Detect which cell encompasses the target text, then output its (X, Y) center coordinate. 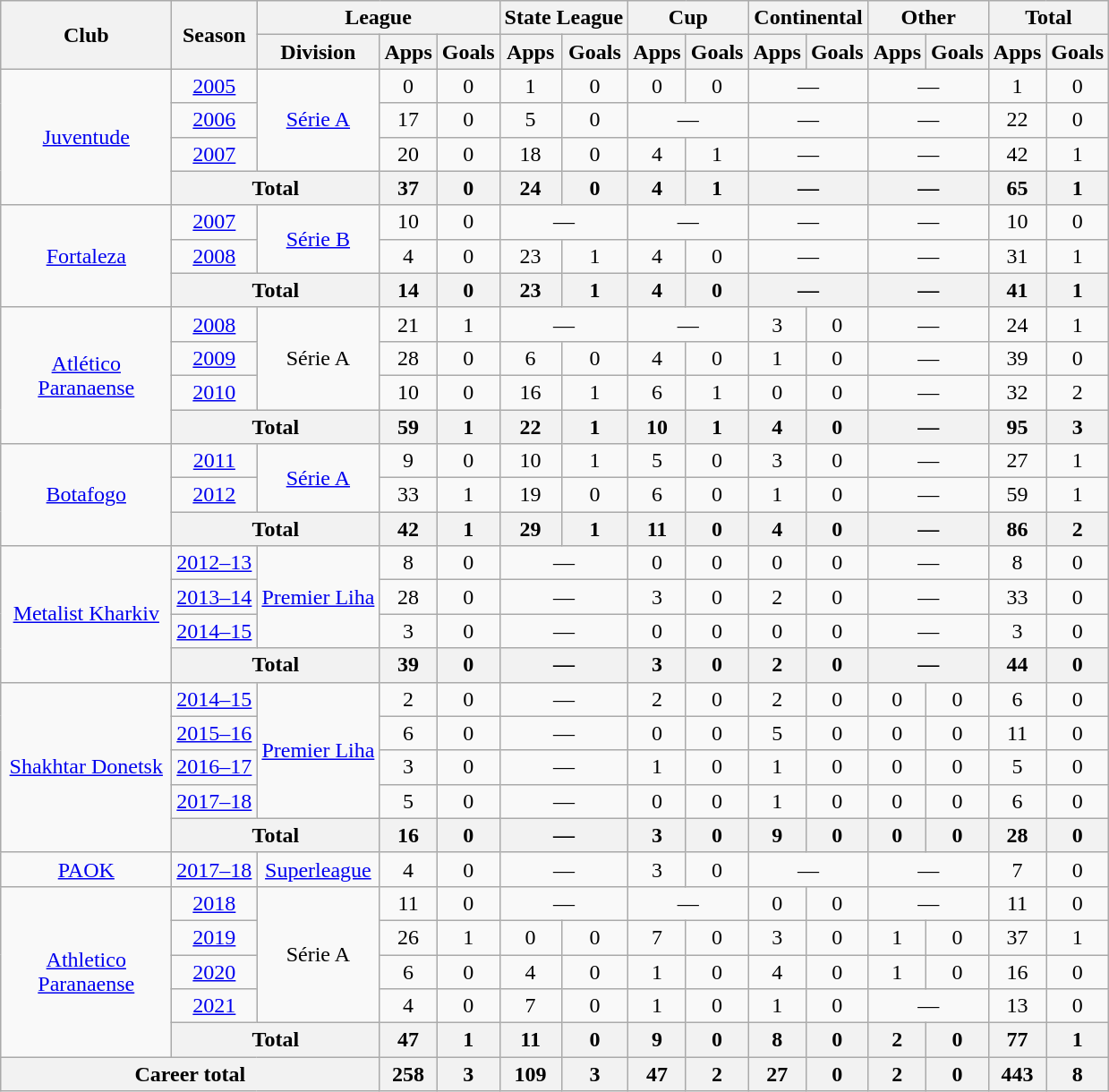
77 (1017, 1040)
19 (530, 495)
26 (408, 937)
2019 (215, 937)
2021 (215, 1006)
2016–17 (215, 767)
Botafogo (86, 495)
2011 (215, 461)
443 (1017, 1074)
41 (1017, 290)
29 (530, 529)
2018 (215, 903)
86 (1017, 529)
20 (408, 154)
Cup (688, 18)
32 (1017, 392)
2012 (215, 495)
13 (1017, 1006)
2005 (215, 86)
Fortaleza (86, 256)
Série B (319, 239)
Season (215, 35)
18 (530, 154)
Shakhtar Donetsk (86, 767)
PAOK (86, 869)
17 (408, 120)
2010 (215, 392)
44 (1017, 665)
109 (530, 1074)
2015–16 (215, 733)
Superleague (319, 869)
Athletico Paranaense (86, 971)
14 (408, 290)
2020 (215, 971)
Club (86, 35)
21 (408, 324)
95 (1017, 427)
Career total (190, 1074)
65 (1017, 188)
League (378, 18)
2009 (215, 358)
Other (928, 18)
Division (319, 52)
2013–14 (215, 597)
2012–13 (215, 563)
Continental (808, 18)
Juventude (86, 137)
31 (1017, 256)
State League (564, 18)
Atlético Paranaense (86, 375)
258 (408, 1074)
2006 (215, 120)
Metalist Kharkiv (86, 614)
